From the cell containing the given text, extract its center point as (x, y) coordinate. 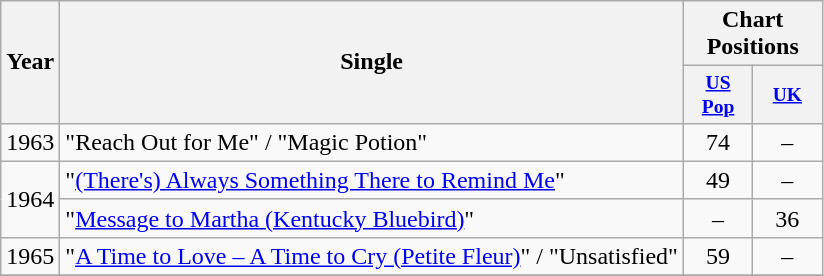
"Reach Out for Me" / "Magic Potion" (372, 142)
36 (788, 218)
1965 (30, 256)
UK (788, 94)
"(There's) Always Something There to Remind Me" (372, 180)
"Message to Martha (Kentucky Bluebird)" (372, 218)
"A Time to Love – A Time to Cry (Petite Fleur)" / "Unsatisfied" (372, 256)
74 (718, 142)
Chart Positions (752, 34)
Year (30, 62)
US Pop (718, 94)
Single (372, 62)
1964 (30, 199)
49 (718, 180)
1963 (30, 142)
59 (718, 256)
